Scan for the cell matching the given text and deliver its [x, y] coordinate at center. 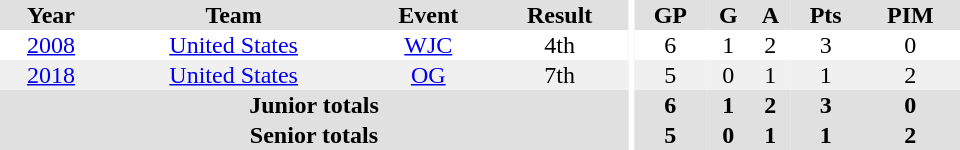
PIM [910, 15]
Junior totals [314, 105]
GP [670, 15]
Event [428, 15]
WJC [428, 45]
7th [560, 75]
Pts [826, 15]
Team [234, 15]
OG [428, 75]
G [728, 15]
Result [560, 15]
2008 [51, 45]
A [770, 15]
4th [560, 45]
Year [51, 15]
2018 [51, 75]
Senior totals [314, 135]
